Pinpoint the cell where the given text exists, returning its [x, y] midpoint coordinate. 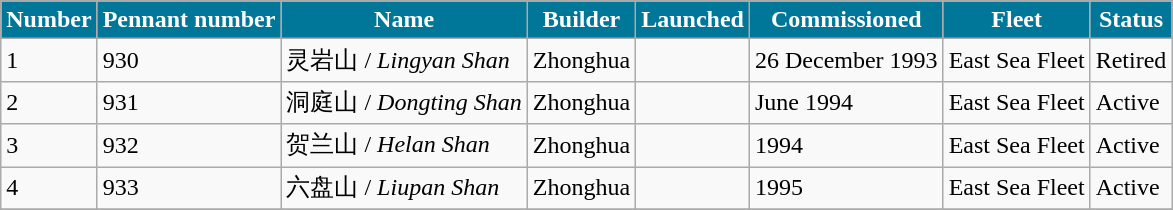
933 [189, 188]
4 [49, 188]
June 1994 [846, 102]
Builder [581, 20]
灵岩山 / Lingyan Shan [404, 60]
Commissioned [846, 20]
贺兰山 / Helan Shan [404, 146]
Fleet [1016, 20]
洞庭山 / Dongting Shan [404, 102]
1994 [846, 146]
Launched [693, 20]
Pennant number [189, 20]
Retired [1131, 60]
Status [1131, 20]
931 [189, 102]
六盘山 / Liupan Shan [404, 188]
3 [49, 146]
930 [189, 60]
1995 [846, 188]
Number [49, 20]
26 December 1993 [846, 60]
932 [189, 146]
Name [404, 20]
2 [49, 102]
1 [49, 60]
